Detect which cell encompasses the target text, then output its (x, y) center coordinate. 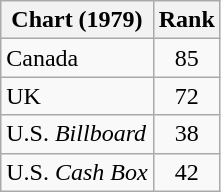
85 (186, 58)
U.S. Cash Box (77, 172)
Rank (186, 20)
Chart (1979) (77, 20)
42 (186, 172)
38 (186, 134)
72 (186, 96)
Canada (77, 58)
U.S. Billboard (77, 134)
UK (77, 96)
